Find where the given text appears and provide that cell's center as (X, Y) coordinate. 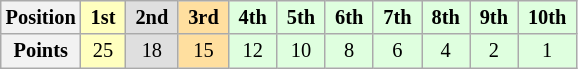
4th (253, 17)
4 (446, 51)
6 (397, 51)
10 (301, 51)
1 (547, 51)
2 (494, 51)
9th (494, 17)
3rd (203, 17)
6th (349, 17)
18 (152, 51)
15 (203, 51)
12 (253, 51)
2nd (152, 17)
1st (104, 17)
5th (301, 17)
25 (104, 51)
8 (349, 51)
8th (446, 17)
10th (547, 17)
7th (397, 17)
Position (41, 17)
Points (41, 51)
